Provide the (X, Y) coordinate of the cell's center where the given text is located.  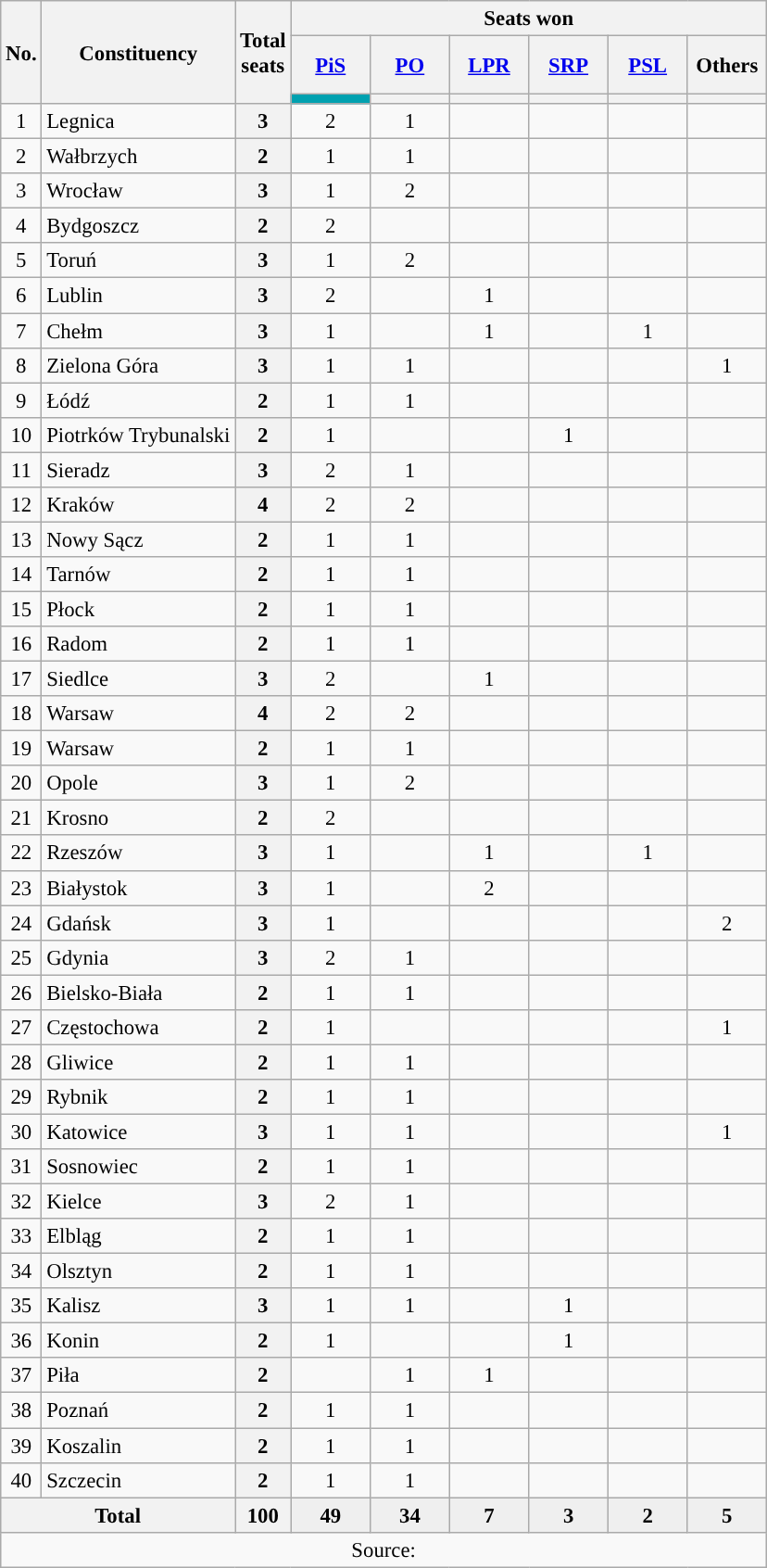
Seats won (529, 19)
PiS (331, 65)
Katowice (139, 1132)
Olsztyn (139, 1271)
21 (21, 818)
No. (21, 52)
24 (21, 923)
LPR (489, 65)
Bielsko-Biała (139, 993)
17 (21, 679)
Piotrków Trybunalski (139, 435)
Konin (139, 1341)
40 (21, 1480)
Chełm (139, 331)
28 (21, 1062)
Lublin (139, 296)
Kielce (139, 1202)
27 (21, 1028)
Płock (139, 609)
29 (21, 1097)
14 (21, 575)
16 (21, 644)
8 (21, 365)
26 (21, 993)
9 (21, 400)
Rybnik (139, 1097)
Total seats (263, 52)
Legnica (139, 121)
Szczecin (139, 1480)
20 (21, 783)
Wrocław (139, 191)
35 (21, 1306)
6 (21, 296)
Rzeszów (139, 854)
Sieradz (139, 470)
Wałbrzych (139, 157)
Łódź (139, 400)
Constituency (139, 52)
25 (21, 957)
33 (21, 1236)
Gliwice (139, 1062)
Białystok (139, 888)
Sosnowiec (139, 1167)
22 (21, 854)
Krosno (139, 818)
13 (21, 539)
Gdynia (139, 957)
Radom (139, 644)
10 (21, 435)
49 (331, 1515)
Source: (383, 1549)
Toruń (139, 260)
37 (21, 1376)
Zielona Góra (139, 365)
23 (21, 888)
30 (21, 1132)
Kraków (139, 505)
19 (21, 749)
Elbląg (139, 1236)
Koszalin (139, 1446)
SRP (569, 65)
Gdańsk (139, 923)
Częstochowa (139, 1028)
Others (727, 65)
Nowy Sącz (139, 539)
PSL (648, 65)
39 (21, 1446)
Tarnów (139, 575)
Bydgoszcz (139, 226)
11 (21, 470)
Siedlce (139, 679)
32 (21, 1202)
Opole (139, 783)
Total (119, 1515)
18 (21, 714)
15 (21, 609)
38 (21, 1410)
36 (21, 1341)
100 (263, 1515)
12 (21, 505)
Poznań (139, 1410)
PO (410, 65)
Piła (139, 1376)
31 (21, 1167)
Kalisz (139, 1306)
